For the text-containing cell, return its midpoint in (x, y) coordinate format. 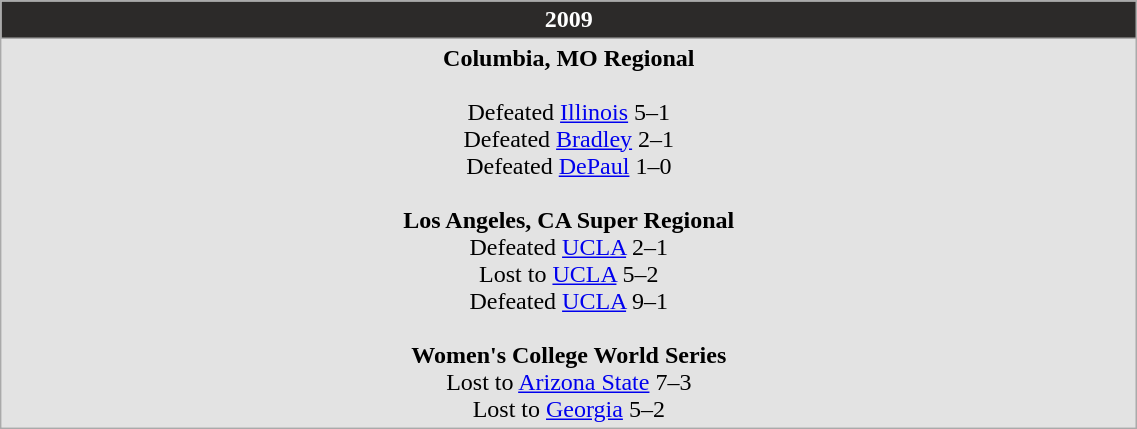
2009 (569, 20)
